Identify which cell holds the provided text, then report its (X, Y) central coordinate. 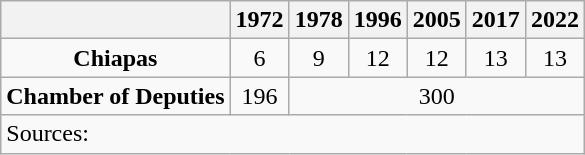
2022 (554, 20)
Chiapas (116, 58)
1996 (378, 20)
Sources: (293, 134)
1972 (260, 20)
2005 (436, 20)
1978 (318, 20)
9 (318, 58)
2017 (496, 20)
Chamber of Deputies (116, 96)
196 (260, 96)
300 (436, 96)
6 (260, 58)
